Locate the cell with the specified text and output its (x, y) center coordinate. 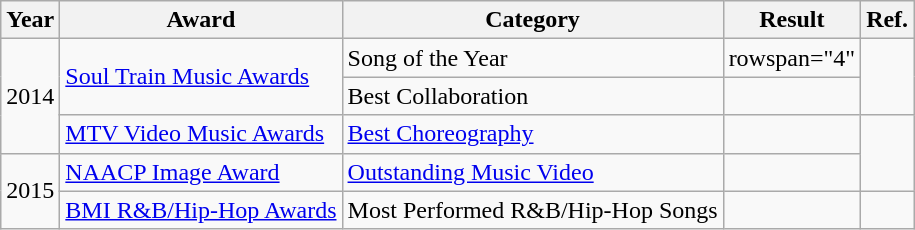
2015 (30, 191)
Most Performed R&B/Hip-Hop Songs (532, 210)
BMI R&B/Hip-Hop Awards (201, 210)
Ref. (888, 20)
Result (792, 20)
Soul Train Music Awards (201, 77)
Award (201, 20)
Outstanding Music Video (532, 172)
Year (30, 20)
Category (532, 20)
MTV Video Music Awards (201, 134)
Song of the Year (532, 58)
rowspan="4" (792, 58)
NAACP Image Award (201, 172)
Best Choreography (532, 134)
2014 (30, 96)
Best Collaboration (532, 96)
